Search for the cell housing the specified text and yield its [x, y] center coordinate. 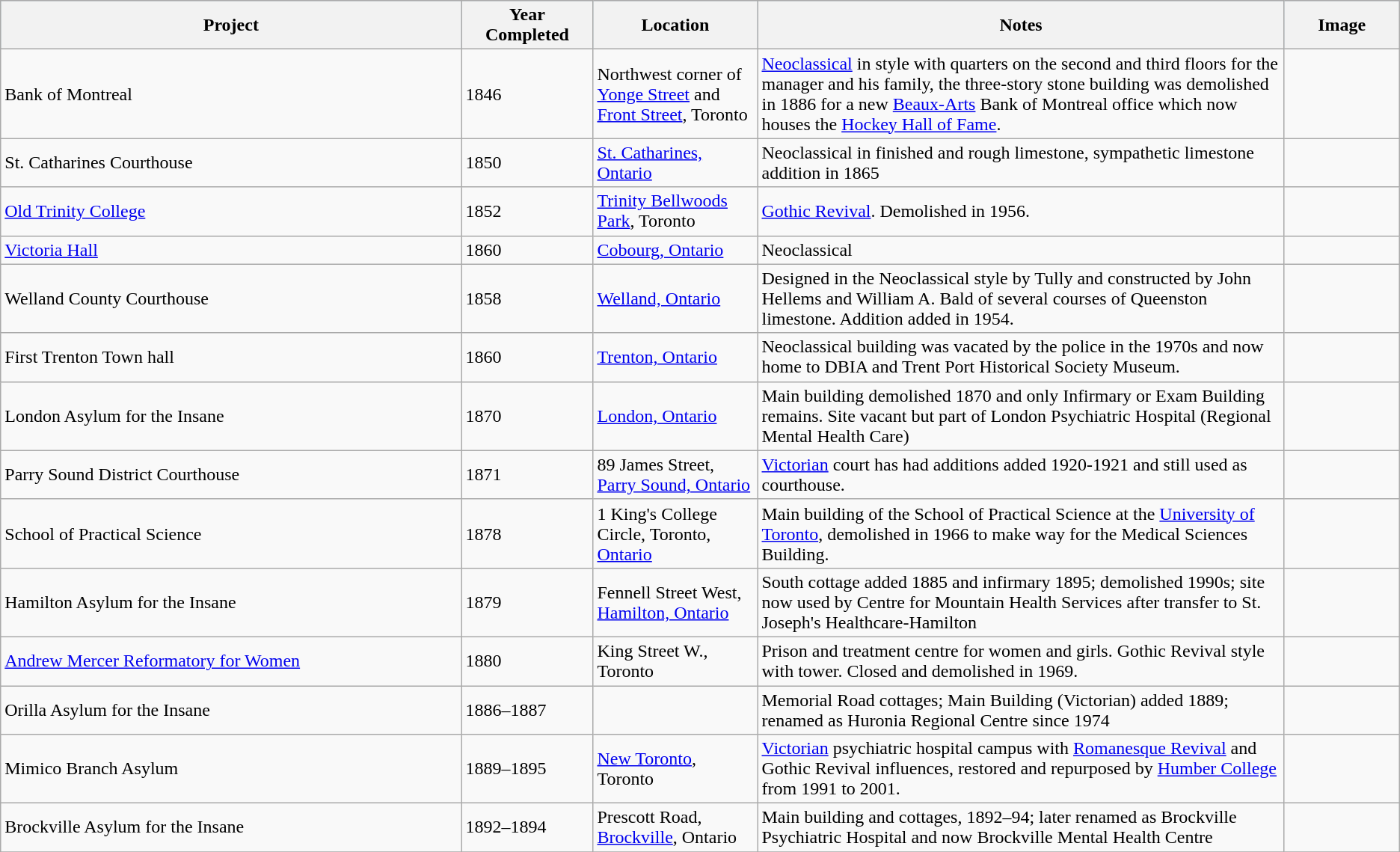
Cobourg, Ontario [675, 250]
Prescott Road, Brockville, Ontario [675, 827]
Prison and treatment centre for women and girls. Gothic Revival style with tower. Closed and demolished in 1969. [1021, 661]
1879 [527, 602]
Welland County Courthouse [231, 298]
Andrew Mercer Reformatory for Women [231, 661]
Bank of Montreal [231, 94]
Neoclassical in finished and rough limestone, sympathetic limestone addition in 1865 [1021, 163]
London, Ontario [675, 416]
1880 [527, 661]
Victoria Hall [231, 250]
1871 [527, 474]
Old Trinity College [231, 211]
New Toronto, Toronto [675, 769]
Image [1342, 25]
Victorian court has had additions added 1920-1921 and still used as courthouse. [1021, 474]
Trenton, Ontario [675, 358]
1 King's College Circle, Toronto, Ontario [675, 533]
Orilla Asylum for the Insane [231, 709]
Neoclassical [1021, 250]
Hamilton Asylum for the Insane [231, 602]
Main building and cottages, 1892–94; later renamed as Brockville Psychiatric Hospital and now Brockville Mental Health Centre [1021, 827]
1878 [527, 533]
Memorial Road cottages; Main Building (Victorian) added 1889; renamed as Huronia Regional Centre since 1974 [1021, 709]
King Street W., Toronto [675, 661]
Fennell Street West, Hamilton, Ontario [675, 602]
Notes [1021, 25]
Neoclassical building was vacated by the police in the 1970s and now home to DBIA and Trent Port Historical Society Museum. [1021, 358]
1889–1895 [527, 769]
Brockville Asylum for the Insane [231, 827]
1858 [527, 298]
Parry Sound District Courthouse [231, 474]
Year Completed [527, 25]
1870 [527, 416]
1850 [527, 163]
Location [675, 25]
Project [231, 25]
St. Catharines Courthouse [231, 163]
First Trenton Town hall [231, 358]
Mimico Branch Asylum [231, 769]
Northwest corner of Yonge Street and Front Street, Toronto [675, 94]
1846 [527, 94]
1852 [527, 211]
School of Practical Science [231, 533]
Main building of the School of Practical Science at the University of Toronto, demolished in 1966 to make way for the Medical Sciences Building. [1021, 533]
St. Catharines, Ontario [675, 163]
89 James Street, Parry Sound, Ontario [675, 474]
London Asylum for the Insane [231, 416]
Gothic Revival. Demolished in 1956. [1021, 211]
1892–1894 [527, 827]
Trinity Bellwoods Park, Toronto [675, 211]
1886–1887 [527, 709]
Welland, Ontario [675, 298]
